Scan for the cell matching the given text and deliver its [x, y] coordinate at center. 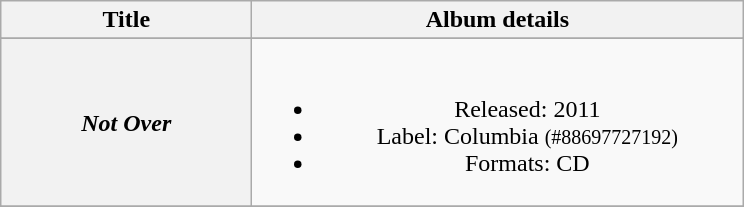
Not Over [126, 122]
Title [126, 20]
Released: 2011Label: Columbia (#88697727192)Formats: CD [498, 122]
Album details [498, 20]
